For the text-containing cell, return its midpoint in [x, y] coordinate format. 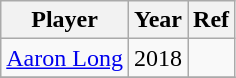
Year [158, 20]
Player [65, 20]
Aaron Long [65, 58]
Ref [212, 20]
2018 [158, 58]
